Capture the cell that displays the provided text and extract its [x, y] central coordinate. 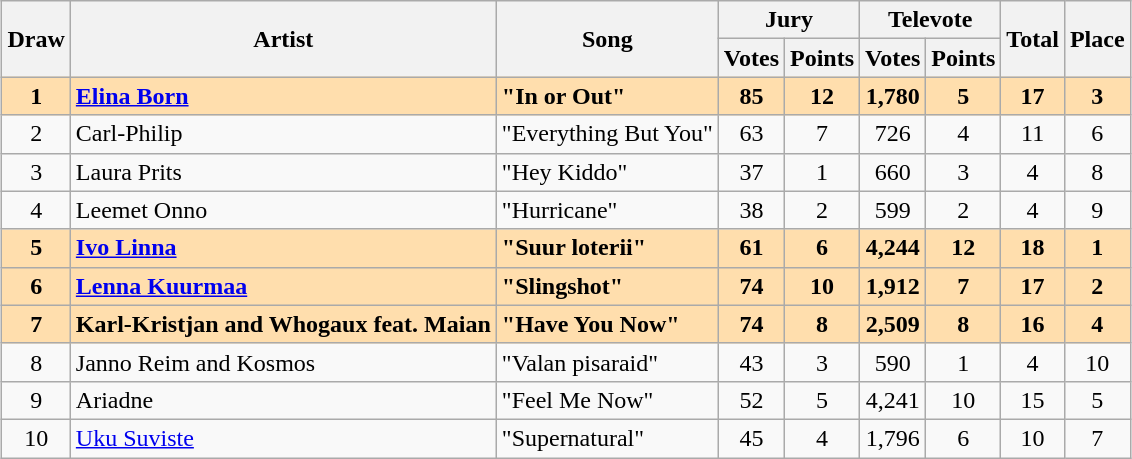
"Feel Me Now" [607, 400]
43 [751, 362]
63 [751, 134]
1,796 [893, 438]
Place [1097, 39]
4,244 [893, 248]
"Everything But You" [607, 134]
590 [893, 362]
Lenna Kuurmaa [283, 286]
Total [1033, 39]
Draw [36, 39]
Karl-Kristjan and Whogaux feat. Maian [283, 324]
"Supernatural" [607, 438]
52 [751, 400]
61 [751, 248]
38 [751, 210]
"Hey Kiddo" [607, 172]
Jury [788, 20]
"In or Out" [607, 96]
Leemet Onno [283, 210]
15 [1033, 400]
"Have You Now" [607, 324]
1,780 [893, 96]
Song [607, 39]
16 [1033, 324]
"Hurricane" [607, 210]
Uku Suviste [283, 438]
660 [893, 172]
45 [751, 438]
Televote [930, 20]
18 [1033, 248]
"Slingshot" [607, 286]
Laura Prits [283, 172]
Janno Reim and Kosmos [283, 362]
"Suur loterii" [607, 248]
Ivo Linna [283, 248]
1,912 [893, 286]
Elina Born [283, 96]
Artist [283, 39]
Carl-Philip [283, 134]
85 [751, 96]
599 [893, 210]
2,509 [893, 324]
Ariadne [283, 400]
726 [893, 134]
37 [751, 172]
"Valan pisaraid" [607, 362]
11 [1033, 134]
4,241 [893, 400]
